From the cell containing the given text, extract its center point as [x, y] coordinate. 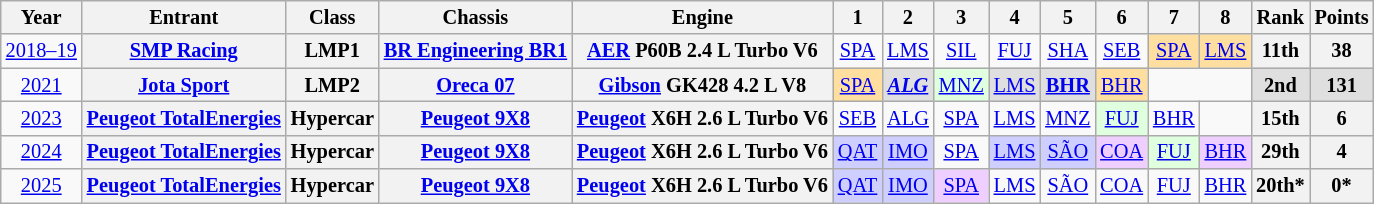
1 [858, 17]
BR Engineering BR1 [476, 51]
38 [1342, 51]
Entrant [184, 17]
20th* [1280, 186]
2 [908, 17]
Chassis [476, 17]
LMP1 [332, 51]
AER P60B 2.4 L Turbo V6 [702, 51]
8 [1226, 17]
2025 [42, 186]
7 [1174, 17]
LMP2 [332, 85]
SMP Racing [184, 51]
2021 [42, 85]
Engine [702, 17]
3 [962, 17]
5 [1068, 17]
Jota Sport [184, 85]
0* [1342, 186]
2024 [42, 152]
2018–19 [42, 51]
11th [1280, 51]
SHA [1068, 51]
2nd [1280, 85]
Points [1342, 17]
Gibson GK428 4.2 L V8 [702, 85]
Rank [1280, 17]
Class [332, 17]
SIL [962, 51]
Year [42, 17]
15th [1280, 118]
2023 [42, 118]
131 [1342, 85]
29th [1280, 152]
Oreca 07 [476, 85]
